Provide the [X, Y] coordinate of the cell's center where the given text is located.  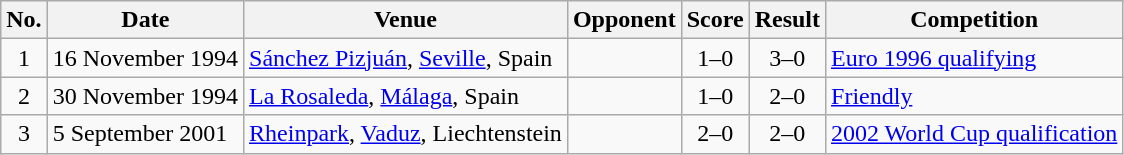
3 [24, 134]
Result [787, 20]
Opponent [624, 20]
Competition [974, 20]
30 November 1994 [145, 96]
Rheinpark, Vaduz, Liechtenstein [406, 134]
16 November 1994 [145, 58]
Friendly [974, 96]
Score [715, 20]
5 September 2001 [145, 134]
2002 World Cup qualification [974, 134]
3–0 [787, 58]
2 [24, 96]
Sánchez Pizjuán, Seville, Spain [406, 58]
Date [145, 20]
Venue [406, 20]
La Rosaleda, Málaga, Spain [406, 96]
1 [24, 58]
No. [24, 20]
Euro 1996 qualifying [974, 58]
